Locate the cell with the specified text and output its [x, y] center coordinate. 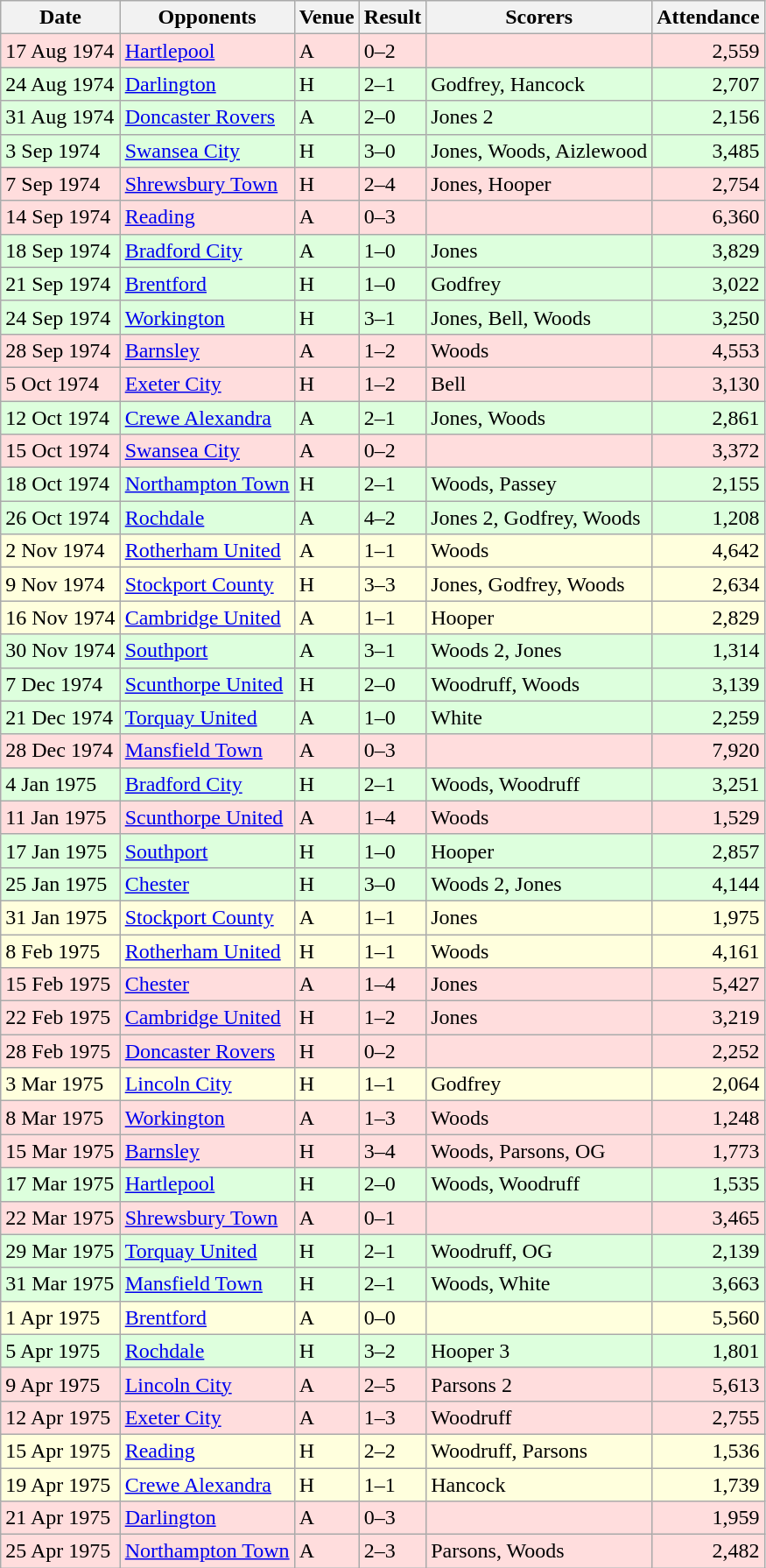
Woodruff [539, 1417]
28 Sep 1974 [60, 350]
25 Jan 1975 [60, 884]
Jones, Bell, Woods [539, 317]
1,535 [708, 1184]
4,642 [708, 551]
4,553 [708, 350]
29 Mar 1975 [60, 1251]
14 Sep 1974 [60, 217]
31 Mar 1975 [60, 1284]
Jones 2 [539, 117]
9 Nov 1974 [60, 584]
15 Mar 1975 [60, 1151]
25 Apr 1975 [60, 1551]
2,259 [708, 717]
21 Dec 1974 [60, 717]
2,754 [708, 184]
11 Jan 1975 [60, 817]
31 Aug 1974 [60, 117]
3,139 [708, 684]
3 Mar 1975 [60, 1084]
17 Jan 1975 [60, 851]
22 Feb 1975 [60, 1018]
3,130 [708, 384]
Woods, White [539, 1284]
0–1 [392, 1218]
Attendance [708, 18]
28 Feb 1975 [60, 1051]
2–5 [392, 1384]
Parsons, Woods [539, 1551]
1,529 [708, 817]
15 Oct 1974 [60, 451]
1,959 [708, 1518]
7 Dec 1974 [60, 684]
2,482 [708, 1551]
24 Sep 1974 [60, 317]
5 Oct 1974 [60, 384]
4,161 [708, 950]
5,560 [708, 1317]
21 Sep 1974 [60, 284]
2,755 [708, 1417]
Jones, Woods, Aizlewood [539, 151]
12 Apr 1975 [60, 1417]
1,801 [708, 1351]
2–3 [392, 1551]
White [539, 717]
3,250 [708, 317]
2,861 [708, 418]
1,739 [708, 1485]
3,251 [708, 784]
Date [60, 18]
7 Sep 1974 [60, 184]
1,975 [708, 917]
2,139 [708, 1251]
5,613 [708, 1384]
6,360 [708, 217]
15 Feb 1975 [60, 985]
7,920 [708, 751]
Jones, Hooper [539, 184]
Parsons 2 [539, 1384]
2,156 [708, 117]
1,536 [708, 1451]
24 Aug 1974 [60, 84]
8 Feb 1975 [60, 950]
19 Apr 1975 [60, 1485]
1,314 [708, 651]
1,208 [708, 518]
Woodruff, OG [539, 1251]
Woodruff, Parsons [539, 1451]
18 Sep 1974 [60, 251]
Woodruff, Woods [539, 684]
3 Sep 1974 [60, 151]
30 Nov 1974 [60, 651]
22 Mar 1975 [60, 1218]
Hancock [539, 1485]
Jones 2, Godfrey, Woods [539, 518]
3,663 [708, 1284]
15 Apr 1975 [60, 1451]
Jones, Woods [539, 418]
3–4 [392, 1151]
5,427 [708, 985]
2,707 [708, 84]
4,144 [708, 884]
3,465 [708, 1218]
Jones, Godfrey, Woods [539, 584]
21 Apr 1975 [60, 1518]
2,829 [708, 618]
4–2 [392, 518]
2,857 [708, 851]
8 Mar 1975 [60, 1118]
28 Dec 1974 [60, 751]
17 Mar 1975 [60, 1184]
12 Oct 1974 [60, 418]
31 Jan 1975 [60, 917]
5 Apr 1975 [60, 1351]
Result [392, 18]
2–2 [392, 1451]
3,022 [708, 284]
Bell [539, 384]
3–3 [392, 584]
0–0 [392, 1317]
4 Jan 1975 [60, 784]
2,064 [708, 1084]
1,248 [708, 1118]
16 Nov 1974 [60, 618]
2,155 [708, 484]
Scorers [539, 18]
1,773 [708, 1151]
26 Oct 1974 [60, 518]
17 Aug 1974 [60, 51]
18 Oct 1974 [60, 484]
Venue [327, 18]
Hooper 3 [539, 1351]
2,634 [708, 584]
3–2 [392, 1351]
2 Nov 1974 [60, 551]
Woods, Passey [539, 484]
3,372 [708, 451]
3,485 [708, 151]
Woods, Parsons, OG [539, 1151]
3,829 [708, 251]
1 Apr 1975 [60, 1317]
9 Apr 1975 [60, 1384]
3,219 [708, 1018]
2,252 [708, 1051]
Opponents [207, 18]
2,559 [708, 51]
2–4 [392, 184]
Godfrey, Hancock [539, 84]
